Identify which cell holds the provided text, then report its [x, y] central coordinate. 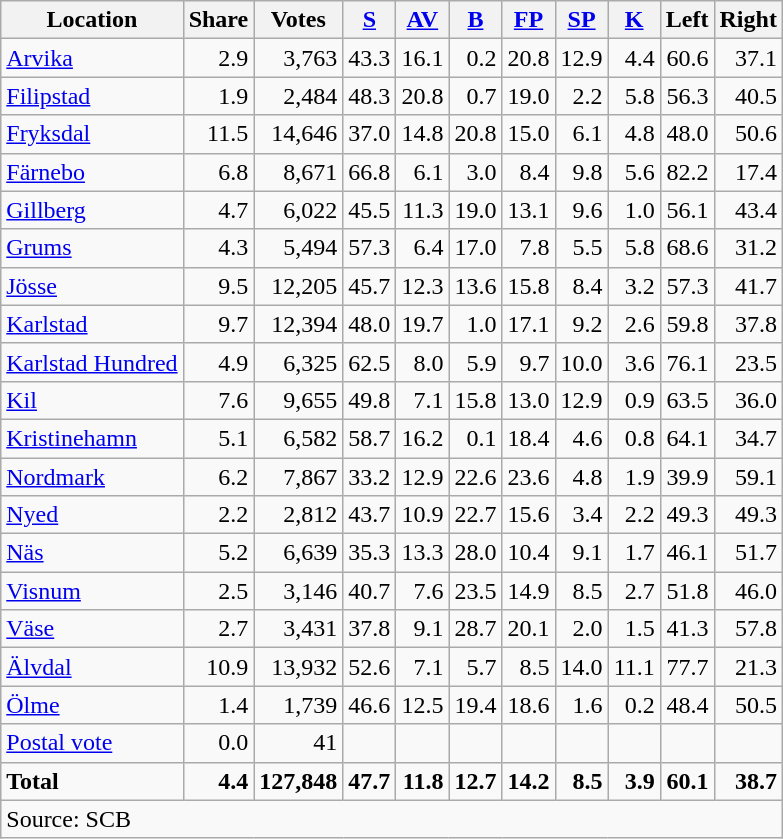
50.6 [748, 134]
15.0 [528, 134]
4.7 [218, 210]
6.4 [422, 248]
12,205 [298, 286]
3,763 [298, 58]
Kristinehamn [92, 438]
13,932 [298, 667]
22.6 [476, 477]
56.3 [687, 96]
FP [528, 20]
5,494 [298, 248]
41.3 [687, 629]
14.9 [528, 591]
6,582 [298, 438]
5.2 [218, 553]
58.7 [370, 438]
36.0 [748, 400]
10.0 [582, 362]
6.8 [218, 172]
8,671 [298, 172]
Ölme [92, 705]
18.6 [528, 705]
8.0 [422, 362]
10.4 [528, 553]
12.3 [422, 286]
62.5 [370, 362]
14.2 [528, 781]
4.3 [218, 248]
13.6 [476, 286]
17.4 [748, 172]
Gillberg [92, 210]
48.4 [687, 705]
1.5 [634, 629]
41 [298, 743]
Filipstad [92, 96]
17.0 [476, 248]
5.5 [582, 248]
Share [218, 20]
43.3 [370, 58]
22.7 [476, 515]
0.0 [218, 743]
16.1 [422, 58]
46.6 [370, 705]
Fryksdal [92, 134]
77.7 [687, 667]
39.9 [687, 477]
2.0 [582, 629]
18.4 [528, 438]
0.7 [476, 96]
Nordmark [92, 477]
46.0 [748, 591]
9.2 [582, 324]
Postal vote [92, 743]
37.0 [370, 134]
63.5 [687, 400]
5.1 [218, 438]
Jösse [92, 286]
49.8 [370, 400]
AV [422, 20]
50.5 [748, 705]
6,325 [298, 362]
28.0 [476, 553]
7.8 [528, 248]
3.0 [476, 172]
Left [687, 20]
2.9 [218, 58]
Färnebo [92, 172]
13.1 [528, 210]
60.6 [687, 58]
1.6 [582, 705]
6.2 [218, 477]
Väse [92, 629]
6,639 [298, 553]
41.7 [748, 286]
23.6 [528, 477]
2.5 [218, 591]
13.3 [422, 553]
9.6 [582, 210]
Total [92, 781]
59.1 [748, 477]
5.7 [476, 667]
2.6 [634, 324]
38.7 [748, 781]
11.3 [422, 210]
51.8 [687, 591]
66.8 [370, 172]
9,655 [298, 400]
40.7 [370, 591]
3,146 [298, 591]
4.6 [582, 438]
9.5 [218, 286]
40.5 [748, 96]
43.7 [370, 515]
3.9 [634, 781]
2,484 [298, 96]
K [634, 20]
14.0 [582, 667]
7,867 [298, 477]
56.1 [687, 210]
37.1 [748, 58]
45.7 [370, 286]
Grums [92, 248]
3.6 [634, 362]
48.3 [370, 96]
28.7 [476, 629]
Votes [298, 20]
Source: SCB [392, 819]
S [370, 20]
60.1 [687, 781]
82.2 [687, 172]
59.8 [687, 324]
3,431 [298, 629]
12.7 [476, 781]
1.7 [634, 553]
57.8 [748, 629]
35.3 [370, 553]
2,812 [298, 515]
3.4 [582, 515]
5.9 [476, 362]
Nyed [92, 515]
4.9 [218, 362]
Älvdal [92, 667]
52.6 [370, 667]
3.2 [634, 286]
Karlstad Hundred [92, 362]
B [476, 20]
12.5 [422, 705]
13.0 [528, 400]
14.8 [422, 134]
Right [748, 20]
127,848 [298, 781]
12,394 [298, 324]
46.1 [687, 553]
0.1 [476, 438]
19.4 [476, 705]
Näs [92, 553]
11.8 [422, 781]
51.7 [748, 553]
15.6 [528, 515]
14,646 [298, 134]
Arvika [92, 58]
1.4 [218, 705]
Visnum [92, 591]
1,739 [298, 705]
34.7 [748, 438]
43.4 [748, 210]
Karlstad [92, 324]
16.2 [422, 438]
17.1 [528, 324]
0.8 [634, 438]
11.5 [218, 134]
0.9 [634, 400]
33.2 [370, 477]
5.6 [634, 172]
9.8 [582, 172]
45.5 [370, 210]
76.1 [687, 362]
19.7 [422, 324]
Kil [92, 400]
64.1 [687, 438]
11.1 [634, 667]
47.7 [370, 781]
6,022 [298, 210]
20.1 [528, 629]
SP [582, 20]
Location [92, 20]
21.3 [748, 667]
31.2 [748, 248]
68.6 [687, 248]
